Determine the [X, Y] coordinate at the center of the cell enclosing the given text.  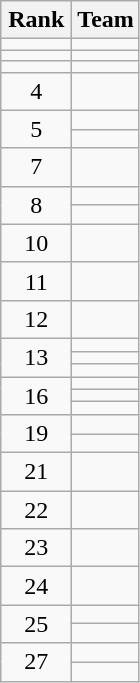
25 [36, 624]
5 [36, 129]
16 [36, 395]
Rank [36, 20]
19 [36, 434]
27 [36, 662]
22 [36, 510]
Team [106, 20]
10 [36, 243]
4 [36, 91]
13 [36, 357]
11 [36, 281]
7 [36, 167]
24 [36, 586]
21 [36, 472]
23 [36, 548]
8 [36, 205]
12 [36, 319]
